Identify which cell holds the provided text, then report its [x, y] central coordinate. 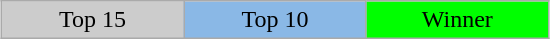
Winner [457, 20]
Top 15 [92, 20]
Top 10 [275, 20]
